Determine the [x, y] coordinate at the center of the cell enclosing the given text.  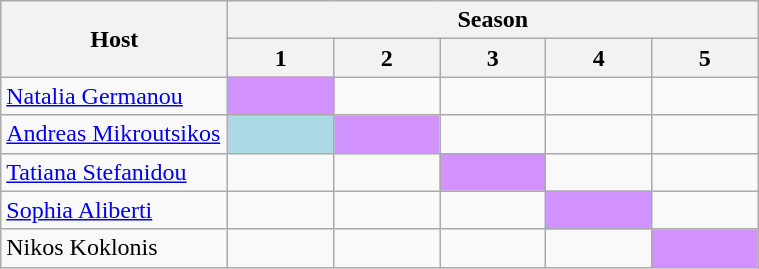
4 [599, 58]
Season [493, 20]
Nikos Koklonis [114, 248]
Sophia Aliberti [114, 210]
3 [493, 58]
Andreas Mikroutsikos [114, 134]
Tatiana Stefanidou [114, 172]
2 [387, 58]
1 [281, 58]
Host [114, 39]
5 [705, 58]
Natalia Germanou [114, 96]
